Pinpoint the cell where the given text exists, returning its [X, Y] midpoint coordinate. 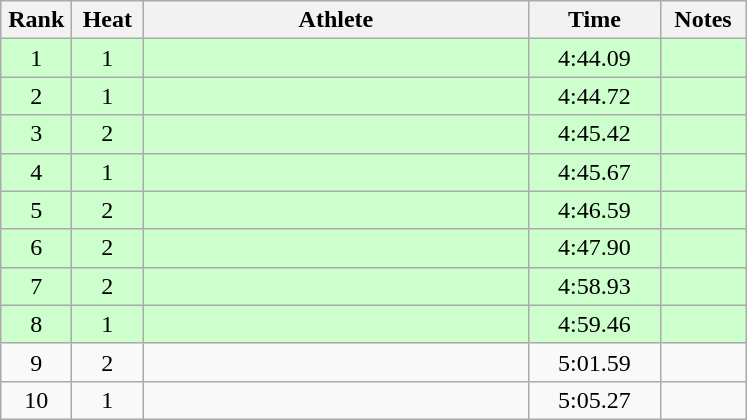
4:59.46 [594, 324]
4:58.93 [594, 286]
6 [36, 248]
4:44.09 [594, 58]
Time [594, 20]
4:45.67 [594, 172]
Athlete [336, 20]
7 [36, 286]
4:47.90 [594, 248]
Rank [36, 20]
10 [36, 400]
4:44.72 [594, 96]
Heat [108, 20]
5:01.59 [594, 362]
4:45.42 [594, 134]
4:46.59 [594, 210]
5 [36, 210]
9 [36, 362]
5:05.27 [594, 400]
3 [36, 134]
Notes [703, 20]
4 [36, 172]
8 [36, 324]
